Find where the given text appears and provide that cell's center as [X, Y] coordinate. 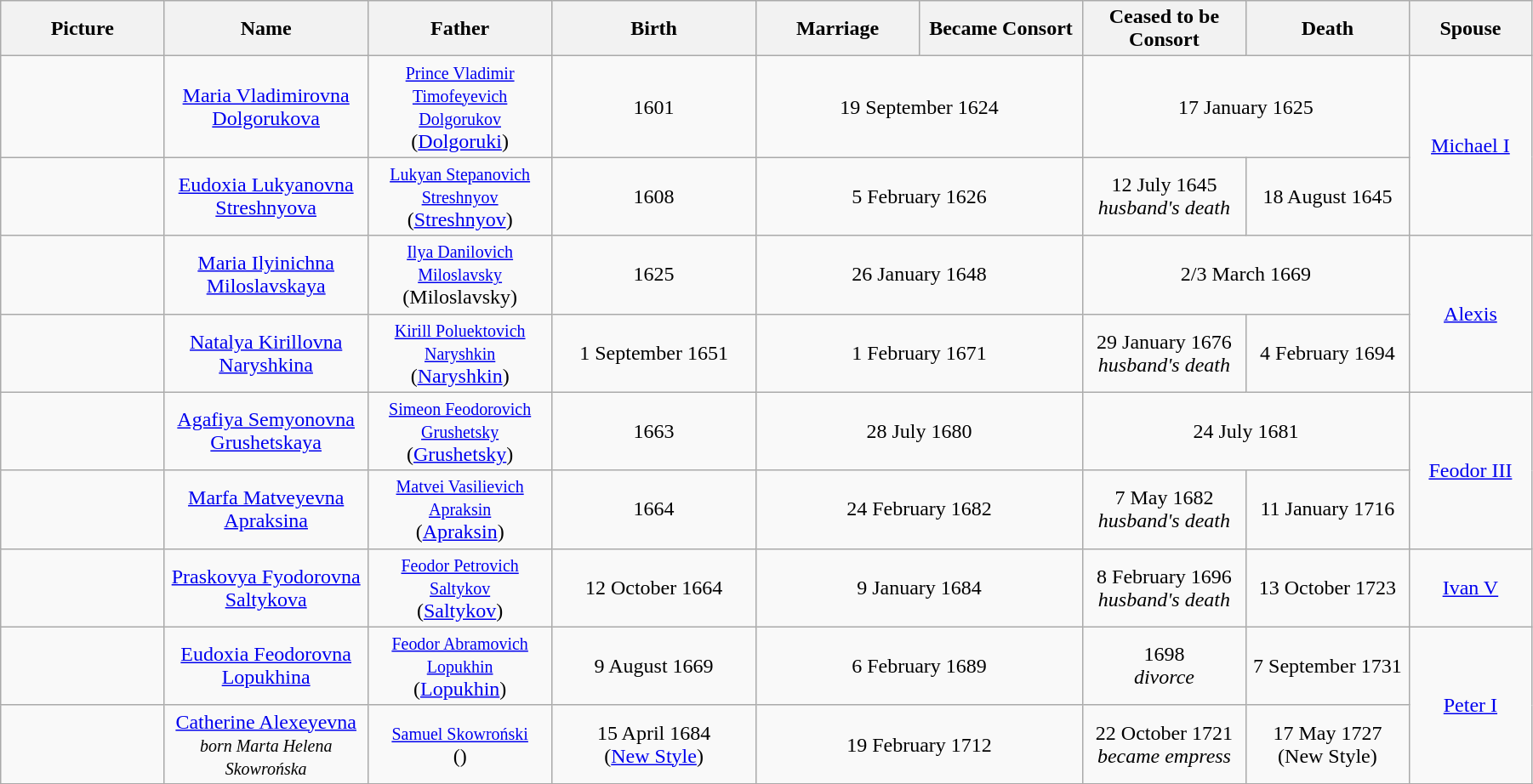
8 February 1696husband's death [1164, 588]
Eudoxia Lukyanovna Streshnyova [266, 196]
1 February 1671 [920, 353]
Samuel Skowroński() [460, 744]
Picture [83, 29]
15 April 1684(New Style) [654, 744]
Feodor Abramovich Lopukhin (Lopukhin) [460, 666]
24 July 1681 [1245, 431]
1 September 1651 [654, 353]
Catherine Alexeyevna born Marta Helena Skowrońska [266, 744]
7 September 1731 [1327, 666]
12 July 1645husband's death [1164, 196]
17 January 1625 [1245, 107]
1698divorce [1164, 666]
Marfa Matveyevna Apraksina [266, 509]
Prince Vladimir Timofeyevich Dolgorukov (Dolgoruki) [460, 107]
28 July 1680 [920, 431]
Praskovya Fyodorovna Saltykova [266, 588]
Maria Vladimirovna Dolgorukova [266, 107]
7 May 1682husband's death [1164, 509]
9 August 1669 [654, 666]
Birth [654, 29]
1664 [654, 509]
11 January 1716 [1327, 509]
Ceased to be Consort [1164, 29]
26 January 1648 [920, 275]
Natalya Kirillovna Naryshkina [266, 353]
2/3 March 1669 [1245, 275]
9 January 1684 [920, 588]
Agafiya Semyonovna Grushetskaya [266, 431]
13 October 1723 [1327, 588]
19 February 1712 [920, 744]
Father [460, 29]
29 January 1676husband's death [1164, 353]
Ivan V [1470, 588]
Kirill Poluektovich Naryshkin(Naryshkin) [460, 353]
Matvei Vasilievich Apraksin(Apraksin) [460, 509]
Feodor Petrovich Saltykov (Saltykov) [460, 588]
Alexis [1470, 314]
4 February 1694 [1327, 353]
Peter I [1470, 705]
1625 [654, 275]
Michael I [1470, 146]
12 October 1664 [654, 588]
Ilya Danilovich Miloslavsky (Miloslavsky) [460, 275]
17 May 1727(New Style) [1327, 744]
Simeon Feodorovich Grushetsky (Grushetsky) [460, 431]
Became Consort [1001, 29]
19 September 1624 [920, 107]
Feodor III [1470, 470]
Marriage [838, 29]
1601 [654, 107]
1608 [654, 196]
18 August 1645 [1327, 196]
6 February 1689 [920, 666]
Spouse [1470, 29]
Lukyan Stepanovich Streshnyov(Streshnyov) [460, 196]
1663 [654, 431]
24 February 1682 [920, 509]
5 February 1626 [920, 196]
Maria Ilyinichna Miloslavskaya [266, 275]
Name [266, 29]
Death [1327, 29]
Eudoxia Feodorovna Lopukhina [266, 666]
22 October 1721became empress [1164, 744]
